From the cell containing the given text, extract its center point as [x, y] coordinate. 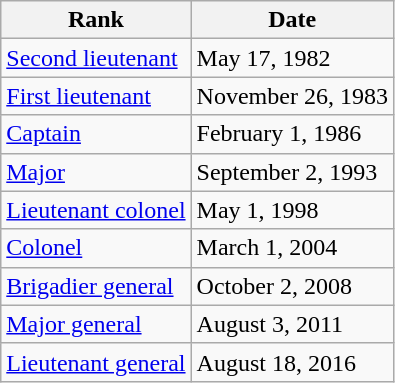
May 17, 1982 [292, 58]
Second lieutenant [96, 58]
Colonel [96, 248]
March 1, 2004 [292, 248]
October 2, 2008 [292, 286]
August 18, 2016 [292, 362]
September 2, 1993 [292, 172]
August 3, 2011 [292, 324]
November 26, 1983 [292, 96]
May 1, 1998 [292, 210]
Lieutenant general [96, 362]
Date [292, 20]
Major general [96, 324]
Captain [96, 134]
Rank [96, 20]
Lieutenant colonel [96, 210]
First lieutenant [96, 96]
Brigadier general [96, 286]
February 1, 1986 [292, 134]
Major [96, 172]
